Return the [x, y] coordinate for the center point of the cell that contains the specified text.  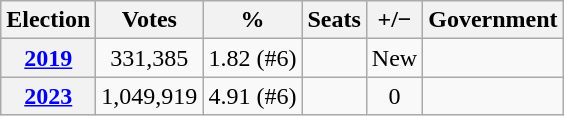
New [394, 58]
1.82 (#6) [252, 58]
0 [394, 96]
Election [48, 20]
1,049,919 [150, 96]
Seats [334, 20]
+/− [394, 20]
331,385 [150, 58]
% [252, 20]
Government [493, 20]
4.91 (#6) [252, 96]
2023 [48, 96]
Votes [150, 20]
2019 [48, 58]
